Identify which cell holds the provided text, then report its (x, y) central coordinate. 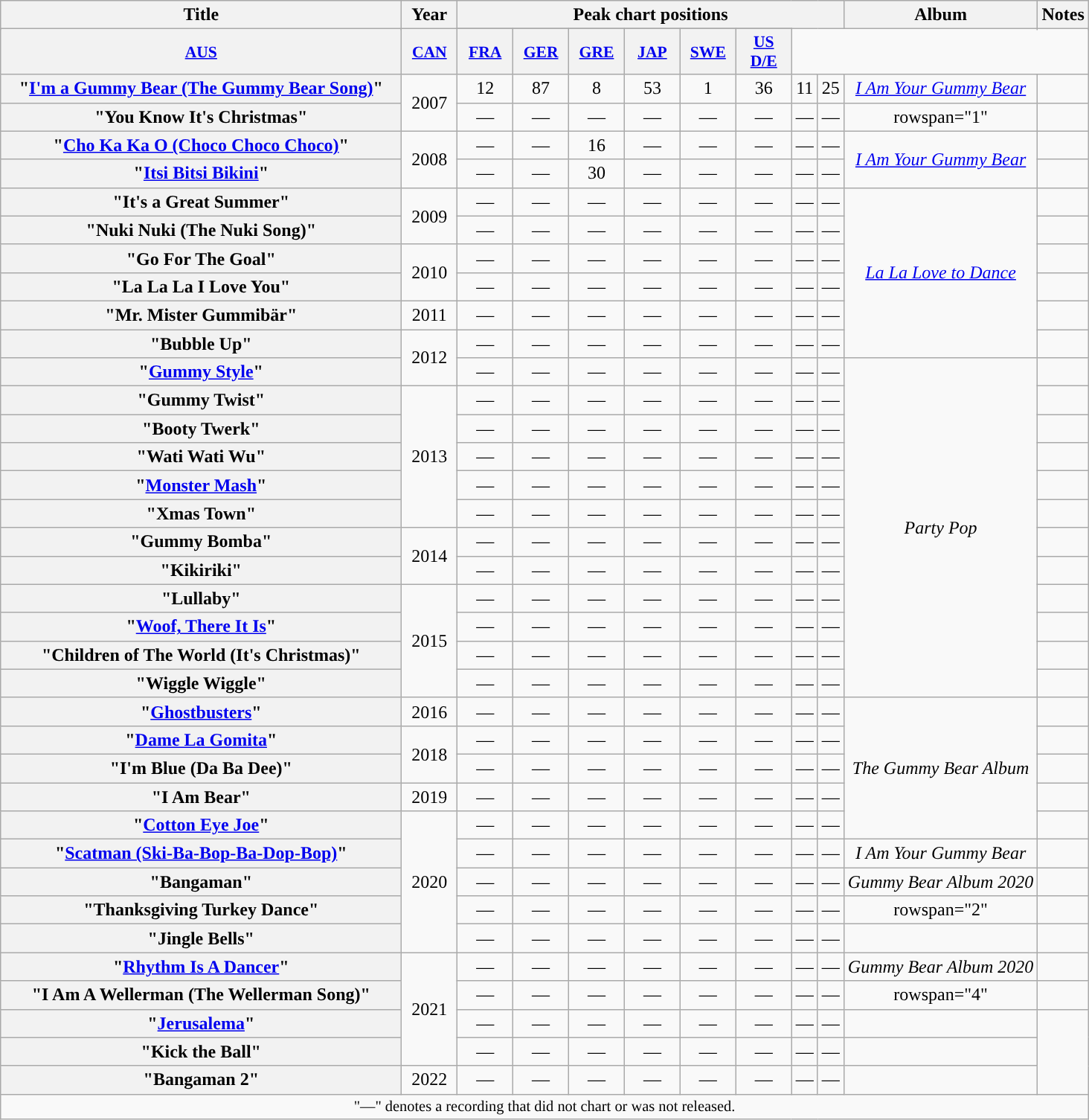
"Gummy Bomba" (201, 542)
"La La La I Love You" (201, 287)
2012 (430, 357)
The Gummy Bear Album (940, 768)
"Cotton Eye Joe" (201, 825)
2007 (430, 103)
2014 (430, 556)
30 (597, 173)
8 (597, 89)
"Rhythm Is A Dancer" (201, 967)
2020 (430, 882)
2009 (430, 216)
GER (542, 52)
"Go For The Goal" (201, 258)
2011 (430, 315)
"Itsi Bitsi Bikini" (201, 173)
"Gummy Twist" (201, 400)
La La Love to Dance (940, 272)
"Lullaby" (201, 598)
"Xmas Town" (201, 513)
rowspan="4" (940, 995)
"I'm Blue (Da Ba Dee)" (201, 768)
rowspan="1" (940, 117)
"Bangaman 2" (201, 1080)
36 (763, 89)
FRA (485, 52)
"Kick the Ball" (201, 1052)
"Monster Mash" (201, 485)
2013 (430, 457)
AUS (201, 52)
11 (805, 89)
2015 (430, 641)
"Jerusalema" (201, 1023)
12 (485, 89)
SWE (708, 52)
2008 (430, 159)
Notes (1063, 15)
"Cho Ka Ka O (Choco Choco Choco)" (201, 145)
16 (597, 145)
2018 (430, 754)
53 (652, 89)
"Ghostbusters" (201, 711)
"Kikiriki" (201, 570)
"Gummy Style" (201, 372)
"Booty Twerk" (201, 429)
JAP (652, 52)
"Bangaman" (201, 882)
Peak chart positions (651, 15)
"Scatman (Ski-Ba-Bop-Ba-Dop-Bop)" (201, 854)
"I'm a Gummy Bear (The Gummy Bear Song)" (201, 89)
Album (940, 15)
"—" denotes a recording that did not chart or was not released. (544, 1107)
"Thanksgiving Turkey Dance" (201, 910)
"Children of The World (It's Christmas)" (201, 655)
"Wiggle Wiggle" (201, 683)
2016 (430, 711)
Party Pop (940, 528)
"It's a Great Summer" (201, 202)
"Nuki Nuki (The Nuki Song)" (201, 230)
2021 (430, 1009)
87 (542, 89)
"Dame La Gomita" (201, 740)
25 (830, 89)
CAN (430, 52)
rowspan="2" (940, 910)
"I Am Bear" (201, 797)
2022 (430, 1080)
1 (708, 89)
"Jingle Bells" (201, 938)
"Mr. Mister Gummibär" (201, 315)
"Woof, There It Is" (201, 627)
2010 (430, 272)
"I Am A Wellerman (The Wellerman Song)" (201, 995)
"You Know It's Christmas" (201, 117)
Year (430, 15)
"Wati Wati Wu" (201, 457)
"Bubble Up" (201, 343)
US D/E (763, 52)
Title (201, 15)
2019 (430, 797)
GRE (597, 52)
